Capture the cell that displays the provided text and extract its (x, y) central coordinate. 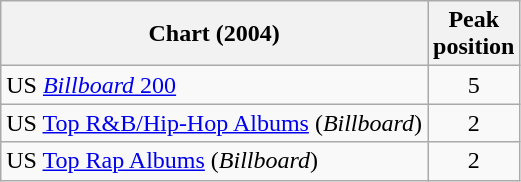
5 (474, 85)
US Top Rap Albums (Billboard) (214, 161)
Chart (2004) (214, 34)
US Billboard 200 (214, 85)
Peakposition (474, 34)
US Top R&B/Hip-Hop Albums (Billboard) (214, 123)
